Provide the (x, y) coordinate of the cell's center where the given text is located.  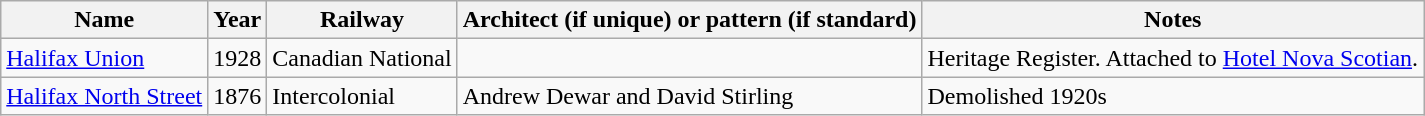
Heritage Register. Attached to Hotel Nova Scotian. (1173, 58)
Railway (362, 20)
Notes (1173, 20)
1928 (238, 58)
Demolished 1920s (1173, 96)
Andrew Dewar and David Stirling (690, 96)
Canadian National (362, 58)
Architect (if unique) or pattern (if standard) (690, 20)
Name (104, 20)
Intercolonial (362, 96)
Halifax North Street (104, 96)
1876 (238, 96)
Halifax Union (104, 58)
Year (238, 20)
